Output the [X, Y] coordinate of the center of the cell containing the given text.  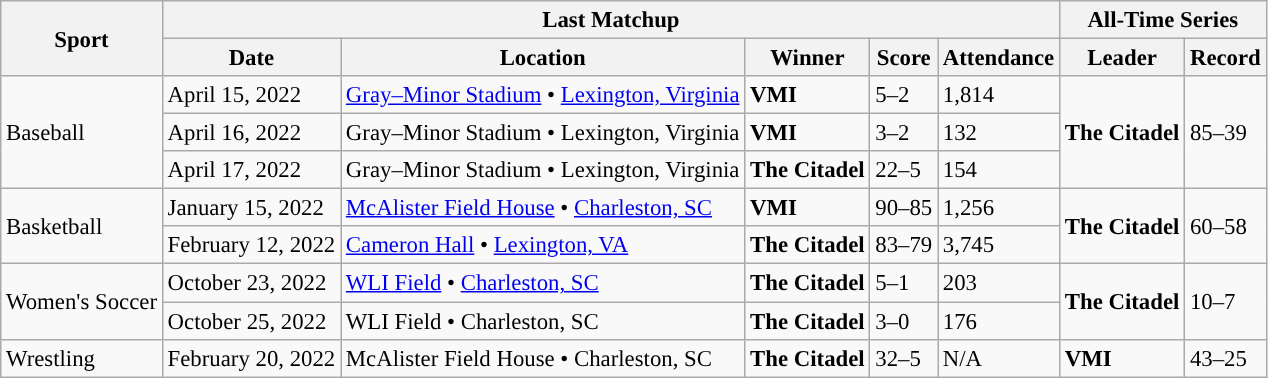
3–0 [904, 321]
154 [999, 170]
February 20, 2022 [251, 358]
176 [999, 321]
Date [251, 58]
N/A [999, 358]
Basketball [82, 226]
1,256 [999, 208]
Location [543, 58]
203 [999, 283]
1,814 [999, 95]
132 [999, 133]
All-Time Series [1162, 20]
3–2 [904, 133]
Leader [1122, 58]
Baseball [82, 132]
10–7 [1226, 302]
April 17, 2022 [251, 170]
3,745 [999, 245]
Winner [808, 58]
85–39 [1226, 132]
Score [904, 58]
60–58 [1226, 226]
22–5 [904, 170]
Record [1226, 58]
April 15, 2022 [251, 95]
5–1 [904, 283]
October 25, 2022 [251, 321]
January 15, 2022 [251, 208]
83–79 [904, 245]
Attendance [999, 58]
April 16, 2022 [251, 133]
Last Matchup [610, 20]
February 12, 2022 [251, 245]
October 23, 2022 [251, 283]
43–25 [1226, 358]
Cameron Hall • Lexington, VA [543, 245]
Sport [82, 38]
Women's Soccer [82, 302]
90–85 [904, 208]
32–5 [904, 358]
5–2 [904, 95]
Wrestling [82, 358]
